Detect which cell encompasses the target text, then output its (x, y) center coordinate. 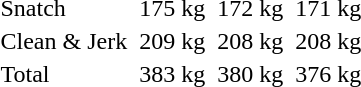
209 kg (172, 41)
208 kg (250, 41)
